Find where the given text appears and provide that cell's center as [X, Y] coordinate. 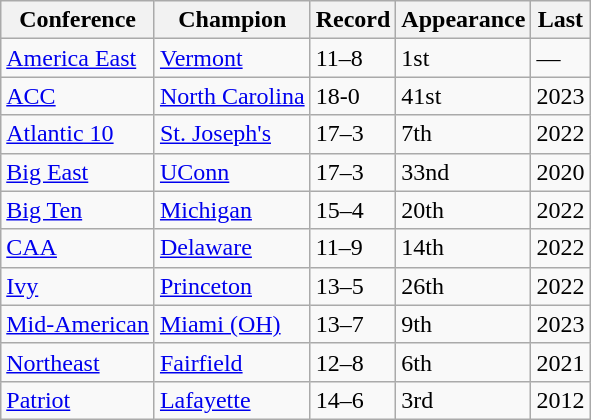
9th [464, 324]
Mid-American [78, 324]
St. Joseph's [232, 134]
14th [464, 248]
Ivy [78, 286]
2012 [560, 400]
UConn [232, 172]
11–8 [353, 58]
Atlantic 10 [78, 134]
— [560, 58]
41st [464, 96]
33nd [464, 172]
1st [464, 58]
North Carolina [232, 96]
CAA [78, 248]
Big East [78, 172]
Big Ten [78, 210]
Princeton [232, 286]
11–9 [353, 248]
Conference [78, 20]
7th [464, 134]
Fairfield [232, 362]
Miami (OH) [232, 324]
Delaware [232, 248]
6th [464, 362]
18-0 [353, 96]
Appearance [464, 20]
12–8 [353, 362]
13–5 [353, 286]
Vermont [232, 58]
Patriot [78, 400]
America East [78, 58]
Last [560, 20]
2021 [560, 362]
3rd [464, 400]
Northeast [78, 362]
Lafayette [232, 400]
2020 [560, 172]
Record [353, 20]
ACC [78, 96]
13–7 [353, 324]
14–6 [353, 400]
20th [464, 210]
Champion [232, 20]
Michigan [232, 210]
15–4 [353, 210]
26th [464, 286]
